Provide the [x, y] coordinate of the cell's center where the given text is located.  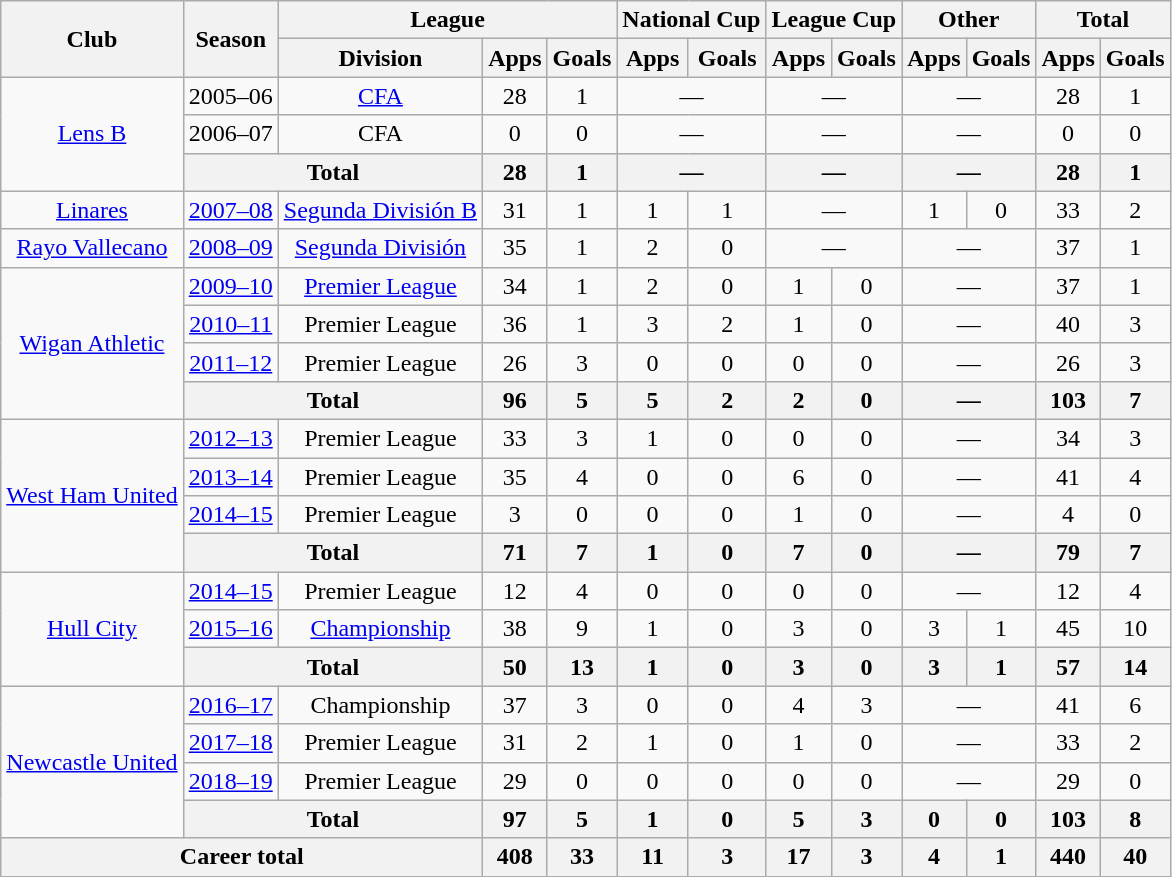
Lens B [92, 134]
Season [230, 39]
Club [92, 39]
408 [515, 857]
Other [969, 20]
2008–09 [230, 248]
2009–10 [230, 286]
17 [798, 857]
57 [1068, 667]
West Ham United [92, 495]
38 [515, 629]
9 [582, 629]
2013–14 [230, 477]
National Cup [692, 20]
11 [653, 857]
Division [380, 58]
2007–08 [230, 210]
45 [1068, 629]
Rayo Vallecano [92, 248]
36 [515, 324]
2011–12 [230, 362]
2015–16 [230, 629]
79 [1068, 553]
2006–07 [230, 134]
71 [515, 553]
Hull City [92, 629]
2005–06 [230, 96]
League Cup [834, 20]
Career total [242, 857]
2012–13 [230, 438]
14 [1135, 667]
2018–19 [230, 781]
440 [1068, 857]
10 [1135, 629]
Wigan Athletic [92, 343]
2017–18 [230, 743]
8 [1135, 819]
Segunda División B [380, 210]
13 [582, 667]
Newcastle United [92, 762]
50 [515, 667]
League [448, 20]
Segunda División [380, 248]
2010–11 [230, 324]
2016–17 [230, 705]
96 [515, 400]
97 [515, 819]
Linares [92, 210]
